Detect which cell encompasses the target text, then output its (X, Y) center coordinate. 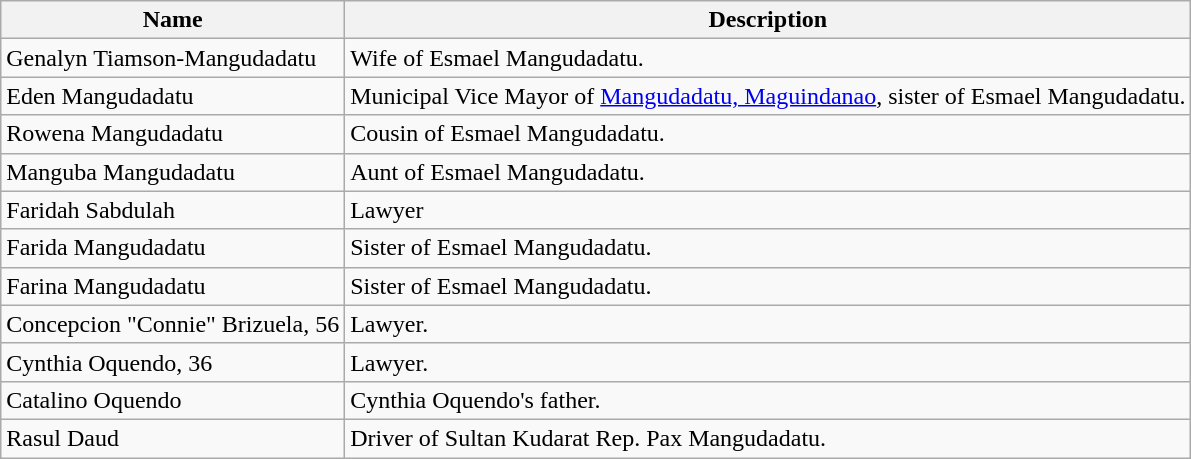
Wife of Esmael Mangudadatu. (768, 58)
Aunt of Esmael Mangudadatu. (768, 172)
Genalyn Tiamson-Mangudadatu (173, 58)
Driver of Sultan Kudarat Rep. Pax Mangudadatu. (768, 438)
Farida Mangudadatu (173, 248)
Concepcion "Connie" Brizuela, 56 (173, 324)
Catalino Oquendo (173, 400)
Cynthia Oquendo's father. (768, 400)
Lawyer (768, 210)
Farina Mangudadatu (173, 286)
Name (173, 20)
Faridah Sabdulah (173, 210)
Description (768, 20)
Cousin of Esmael Mangudadatu. (768, 134)
Cynthia Oquendo, 36 (173, 362)
Municipal Vice Mayor of Mangudadatu, Maguindanao, sister of Esmael Mangudadatu. (768, 96)
Manguba Mangudadatu (173, 172)
Eden Mangudadatu (173, 96)
Rowena Mangudadatu (173, 134)
Rasul Daud (173, 438)
